Output the (X, Y) coordinate of the center of the cell containing the given text.  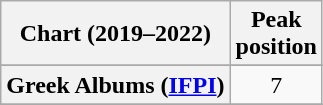
Peakposition (276, 34)
Greek Albums (IFPI) (116, 85)
7 (276, 85)
Chart (2019–2022) (116, 34)
